Output the (x, y) coordinate of the center of the cell containing the given text.  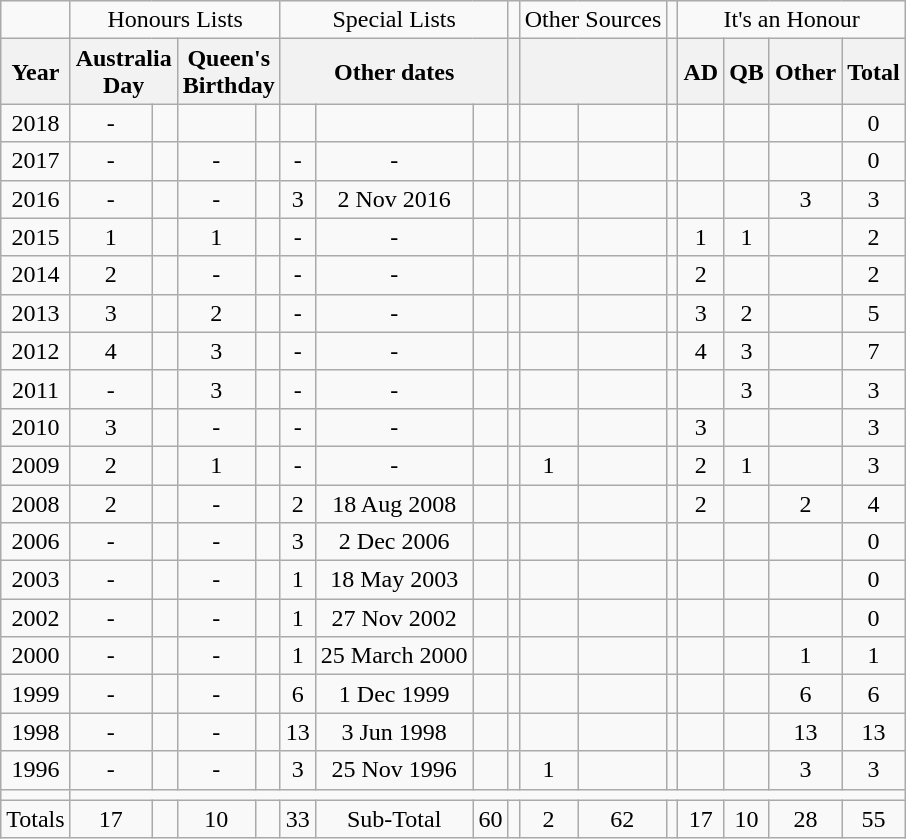
Year (36, 72)
1999 (36, 694)
2009 (36, 465)
2 Nov 2016 (394, 199)
25 Nov 1996 (394, 770)
62 (622, 819)
3 Jun 1998 (394, 732)
2013 (36, 313)
25 March 2000 (394, 656)
2015 (36, 237)
It's an Honour (792, 20)
2016 (36, 199)
2 Dec 2006 (394, 542)
33 (298, 819)
2010 (36, 427)
Queen'sBirthday (228, 72)
2017 (36, 161)
2008 (36, 503)
Honours Lists (175, 20)
1996 (36, 770)
2006 (36, 542)
2014 (36, 275)
18 May 2003 (394, 580)
QB (747, 72)
1998 (36, 732)
2011 (36, 389)
5 (874, 313)
AustraliaDay (124, 72)
Other dates (394, 72)
60 (490, 819)
Totals (36, 819)
18 Aug 2008 (394, 503)
1 Dec 1999 (394, 694)
2012 (36, 351)
27 Nov 2002 (394, 618)
AD (701, 72)
Total (874, 72)
55 (874, 819)
2003 (36, 580)
Special Lists (394, 20)
28 (805, 819)
2002 (36, 618)
2018 (36, 123)
7 (874, 351)
2000 (36, 656)
Other Sources (593, 20)
Sub-Total (394, 819)
Other (805, 72)
